Find where the given text appears and provide that cell's center as (x, y) coordinate. 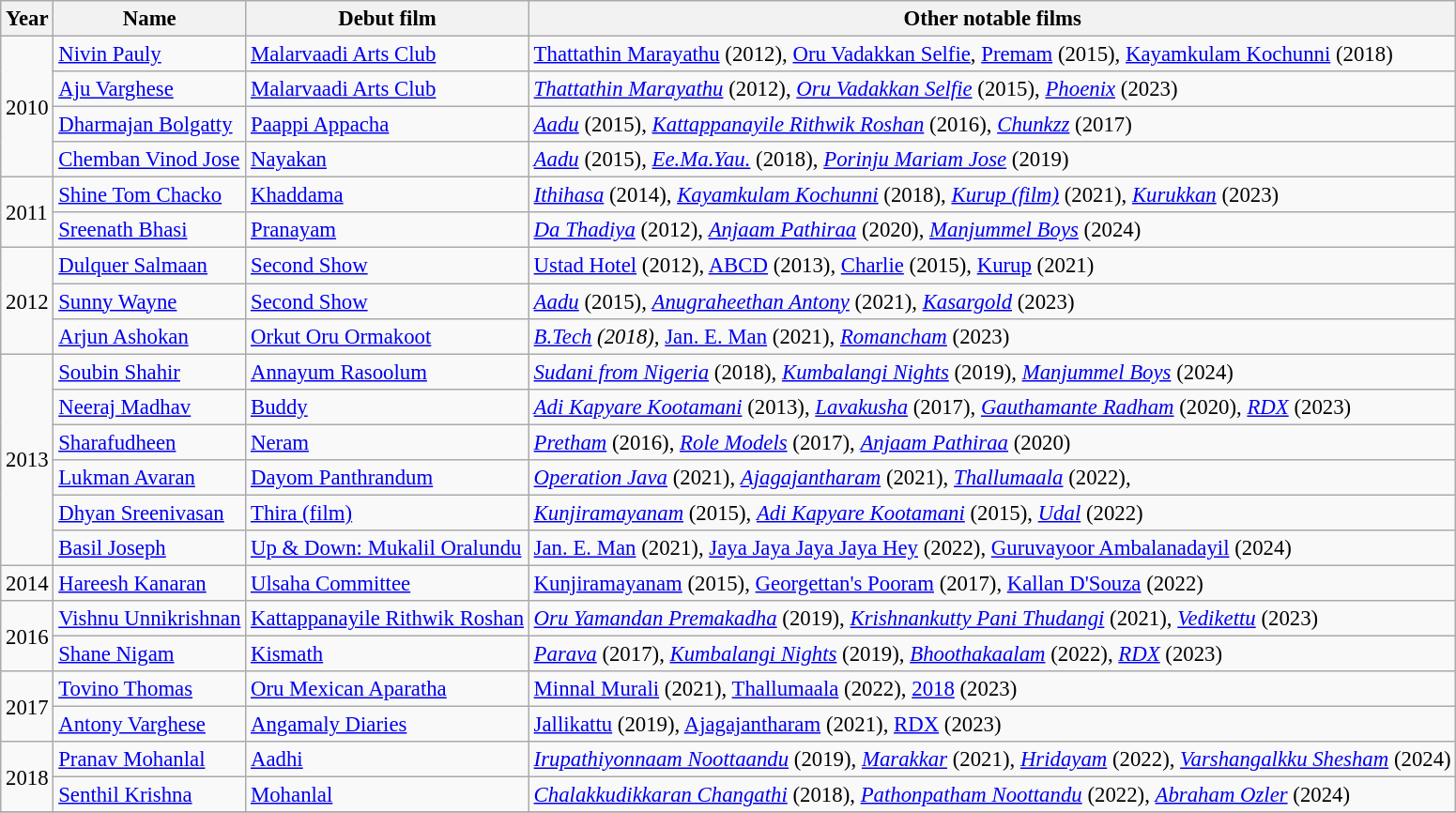
Thattathin Marayathu (2012), Oru Vadakkan Selfie (2015), Phoenix (2023) (992, 89)
Neeraj Madhav (150, 406)
Sudani from Nigeria (2018), Kumbalangi Nights (2019), Manjummel Boys (2024) (992, 372)
Vishnu Unnikrishnan (150, 619)
Pranayam (388, 230)
Dulquer Salmaan (150, 266)
Aju Varghese (150, 89)
2012 (27, 300)
Operation Java (2021), Ajagajantharam (2021), Thallumaala (2022), (992, 478)
Nayakan (388, 160)
Thira (film) (388, 513)
2018 (27, 777)
Year (27, 19)
Sunny Wayne (150, 301)
Mohanlal (388, 795)
Aadu (2015), Anugraheethan Antony (2021), Kasargold (2023) (992, 301)
Dhyan Sreenivasan (150, 513)
Oru Mexican Aparatha (388, 689)
Shane Nigam (150, 654)
Dayom Panthrandum (388, 478)
Tovino Thomas (150, 689)
2016 (27, 637)
2011 (27, 212)
Nivin Pauly (150, 54)
Senthil Krishna (150, 795)
Name (150, 19)
Soubin Shahir (150, 372)
Paappi Appacha (388, 125)
Annayum Rasoolum (388, 372)
Aadu (2015), Kattappanayile Rithwik Roshan (2016), Chunkzz (2017) (992, 125)
Adi Kapyare Kootamani (2013), Lavakusha (2017), Gauthamante Radham (2020), RDX (2023) (992, 406)
Parava (2017), Kumbalangi Nights (2019), Bhoothakaalam (2022), RDX (2023) (992, 654)
Jan. E. Man (2021), Jaya Jaya Jaya Jaya Hey (2022), Guruvayoor Ambalanadayil (2024) (992, 548)
Chemban Vinod Jose (150, 160)
Oru Yamandan Premakadha (2019), Krishnankutty Pani Thudangi (2021), Vedikettu (2023) (992, 619)
Lukman Avaran (150, 478)
Neram (388, 442)
Orkut Oru Ormakoot (388, 336)
Kismath (388, 654)
Kattappanayile Rithwik Roshan (388, 619)
Antony Varghese (150, 725)
Sreenath Bhasi (150, 230)
Buddy (388, 406)
Basil Joseph (150, 548)
Aadu (2015), Ee.Ma.Yau. (2018), Porinju Mariam Jose (2019) (992, 160)
Khaddama (388, 195)
Kunjiramayanam (2015), Adi Kapyare Kootamani (2015), Udal (2022) (992, 513)
Sharafudheen (150, 442)
Irupathiyonnaam Noottaandu (2019), Marakkar (2021), Hridayam (2022), Varshangalkku Shesham (2024) (992, 759)
Pranav Mohanlal (150, 759)
Chalakkudikkaran Changathi (2018), Pathonpatham Noottandu (2022), Abraham Ozler (2024) (992, 795)
Ithihasa (2014), Kayamkulam Kochunni (2018), Kurup (film) (2021), Kurukkan (2023) (992, 195)
B.Tech (2018), Jan. E. Man (2021), Romancham (2023) (992, 336)
Other notable films (992, 19)
Aadhi (388, 759)
2017 (27, 706)
Up & Down: Mukalil Oralundu (388, 548)
Hareesh Kanaran (150, 583)
Debut film (388, 19)
Pretham (2016), Role Models (2017), Anjaam Pathiraa (2020) (992, 442)
Arjun Ashokan (150, 336)
Da Thadiya (2012), Anjaam Pathiraa (2020), Manjummel Boys (2024) (992, 230)
Angamaly Diaries (388, 725)
Thattathin Marayathu (2012), Oru Vadakkan Selfie, Premam (2015), Kayamkulam Kochunni (2018) (992, 54)
Kunjiramayanam (2015), Georgettan's Pooram (2017), Kallan D'Souza (2022) (992, 583)
Jallikattu (2019), Ajagajantharam (2021), RDX (2023) (992, 725)
Ulsaha Committee (388, 583)
Dharmajan Bolgatty (150, 125)
2010 (27, 107)
Minnal Murali (2021), Thallumaala (2022), 2018 (2023) (992, 689)
Shine Tom Chacko (150, 195)
Ustad Hotel (2012), ABCD (2013), Charlie (2015), Kurup (2021) (992, 266)
2013 (27, 460)
2014 (27, 583)
